Capture the cell that displays the provided text and extract its (X, Y) central coordinate. 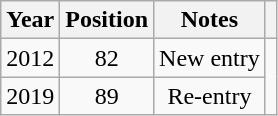
2019 (30, 96)
2012 (30, 58)
Notes (210, 20)
Re-entry (210, 96)
New entry (210, 58)
Position (107, 20)
82 (107, 58)
Year (30, 20)
89 (107, 96)
